From the cell containing the given text, extract its center point as (x, y) coordinate. 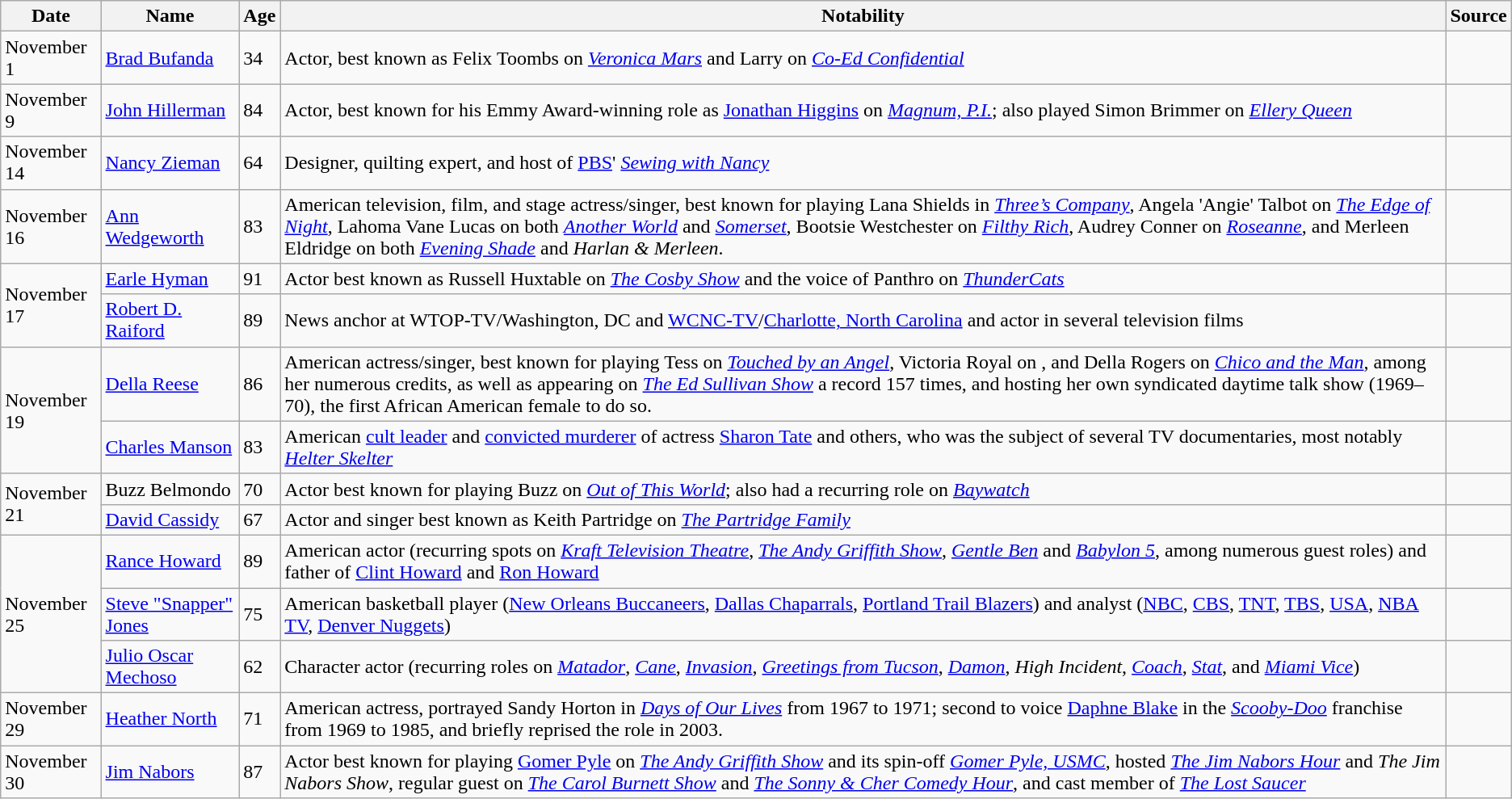
Character actor (recurring roles on Matador, Cane, Invasion, Greetings from Tucson, Damon, High Incident, Coach, Stat, and Miami Vice) (863, 667)
Robert D. Raiford (170, 320)
Notability (863, 16)
34 (260, 58)
Actor, best known as Felix Toombs on Veronica Mars and Larry on Co-Ed Confidential (863, 58)
64 (260, 163)
84 (260, 110)
November 1 (51, 58)
Actor, best known for his Emmy Award-winning role as Jonathan Higgins on Magnum, P.I.; also played Simon Brimmer on Ellery Queen (863, 110)
Name (170, 16)
November 25 (51, 614)
November 19 (51, 410)
Nancy Zieman (170, 163)
Jim Nabors (170, 772)
Actor best known as Russell Huxtable on The Cosby Show and the voice of Panthro on ThunderCats (863, 279)
Actor best known for playing Buzz on Out of This World; also had a recurring role on Baywatch (863, 489)
Della Reese (170, 384)
Age (260, 16)
David Cassidy (170, 519)
75 (260, 614)
Julio Oscar Mechoso (170, 667)
November 30 (51, 772)
Designer, quilting expert, and host of PBS' Sewing with Nancy (863, 163)
Heather North (170, 719)
November 17 (51, 305)
Rance Howard (170, 561)
News anchor at WTOP-TV/Washington, DC and WCNC-TV/Charlotte, North Carolina and actor in several television films (863, 320)
Earle Hyman (170, 279)
86 (260, 384)
November 21 (51, 504)
Brad Bufanda (170, 58)
November 16 (51, 226)
Actor and singer best known as Keith Partridge on The Partridge Family (863, 519)
67 (260, 519)
Steve "Snapper" Jones (170, 614)
November 29 (51, 719)
62 (260, 667)
Charles Manson (170, 448)
Source (1478, 16)
Buzz Belmondo (170, 489)
November 14 (51, 163)
70 (260, 489)
87 (260, 772)
November 9 (51, 110)
Date (51, 16)
Ann Wedgeworth (170, 226)
John Hillerman (170, 110)
91 (260, 279)
71 (260, 719)
